Identify which cell holds the provided text, then report its [x, y] central coordinate. 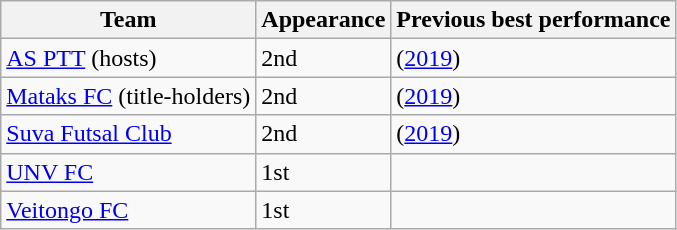
Previous best performance [534, 20]
UNV FC [128, 172]
Mataks FC (title-holders) [128, 96]
Veitongo FC [128, 210]
Team [128, 20]
AS PTT (hosts) [128, 58]
Appearance [324, 20]
Suva Futsal Club [128, 134]
